Extract the [X, Y] coordinate from the center of the cell holding the provided text.  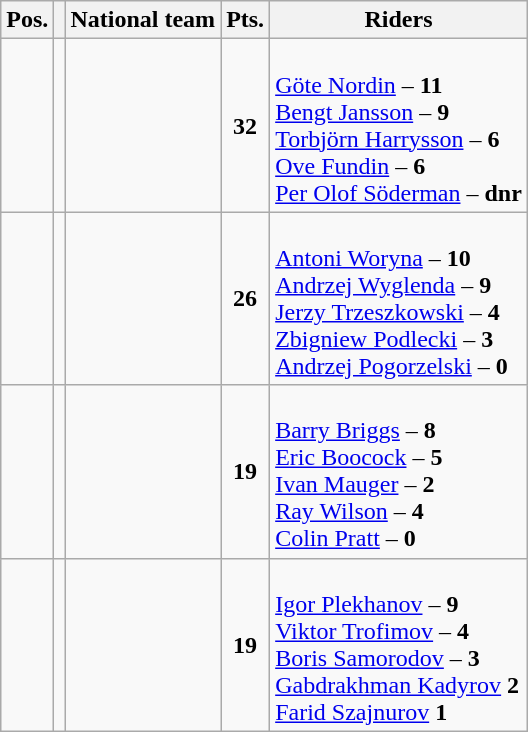
Igor Plekhanov – 9 Viktor Trofimov – 4 Boris Samorodov – 3 Gabdrakhman Kadyrov 2 Farid Szajnurov 1 [399, 644]
Pts. [246, 20]
Barry Briggs – 8 Eric Boocock – 5 Ivan Mauger – 2 Ray Wilson – 4 Colin Pratt – 0 [399, 472]
Göte Nordin – 11 Bengt Jansson – 9 Torbjörn Harrysson – 6 Ove Fundin – 6 Per Olof Söderman – dnr [399, 126]
Antoni Woryna – 10 Andrzej Wyglenda – 9 Jerzy Trzeszkowski – 4 Zbigniew Podlecki – 3 Andrzej Pogorzelski – 0 [399, 298]
32 [246, 126]
Riders [399, 20]
National team [143, 20]
Pos. [28, 20]
26 [246, 298]
